Extract the (X, Y) coordinate from the center of the cell holding the provided text.  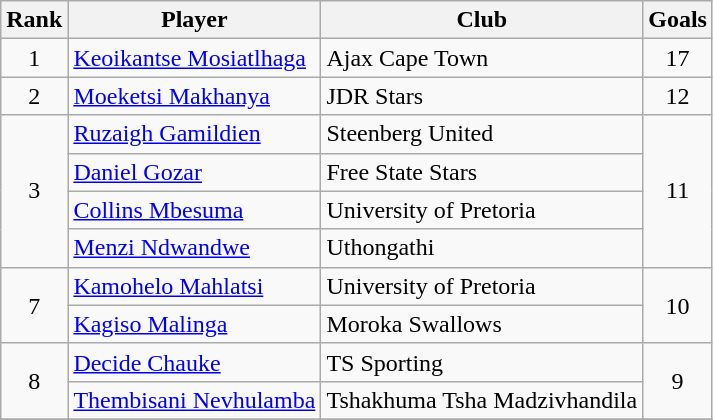
Free State Stars (482, 172)
TS Sporting (482, 362)
Goals (678, 20)
17 (678, 58)
1 (34, 58)
Club (482, 20)
3 (34, 191)
Ruzaigh Gamildien (194, 134)
Keoikantse Mosiatlhaga (194, 58)
12 (678, 96)
Daniel Gozar (194, 172)
8 (34, 381)
Collins Mbesuma (194, 210)
Steenberg United (482, 134)
Tshakhuma Tsha Madzivhandila (482, 400)
7 (34, 305)
Kamohelo Mahlatsi (194, 286)
10 (678, 305)
Ajax Cape Town (482, 58)
Player (194, 20)
Kagiso Malinga (194, 324)
Decide Chauke (194, 362)
Moroka Swallows (482, 324)
11 (678, 191)
Menzi Ndwandwe (194, 248)
Uthongathi (482, 248)
Rank (34, 20)
2 (34, 96)
9 (678, 381)
Moeketsi Makhanya (194, 96)
Thembisani Nevhulamba (194, 400)
JDR Stars (482, 96)
